Return the [X, Y] coordinate for the center point of the cell that contains the specified text.  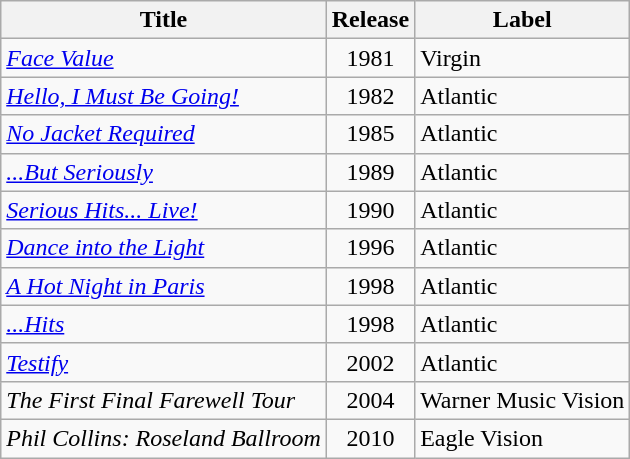
Dance into the Light [164, 248]
Warner Music Vision [522, 400]
1982 [370, 96]
1990 [370, 210]
2002 [370, 362]
No Jacket Required [164, 134]
The First Final Farewell Tour [164, 400]
Label [522, 20]
...But Seriously [164, 172]
2004 [370, 400]
1985 [370, 134]
Eagle Vision [522, 438]
Virgin [522, 58]
...Hits [164, 324]
2010 [370, 438]
1996 [370, 248]
1981 [370, 58]
Hello, I Must Be Going! [164, 96]
Testify [164, 362]
Serious Hits... Live! [164, 210]
Face Value [164, 58]
Release [370, 20]
A Hot Night in Paris [164, 286]
Phil Collins: Roseland Ballroom [164, 438]
1989 [370, 172]
Title [164, 20]
